Return the [x, y] coordinate for the center point of the cell that contains the specified text.  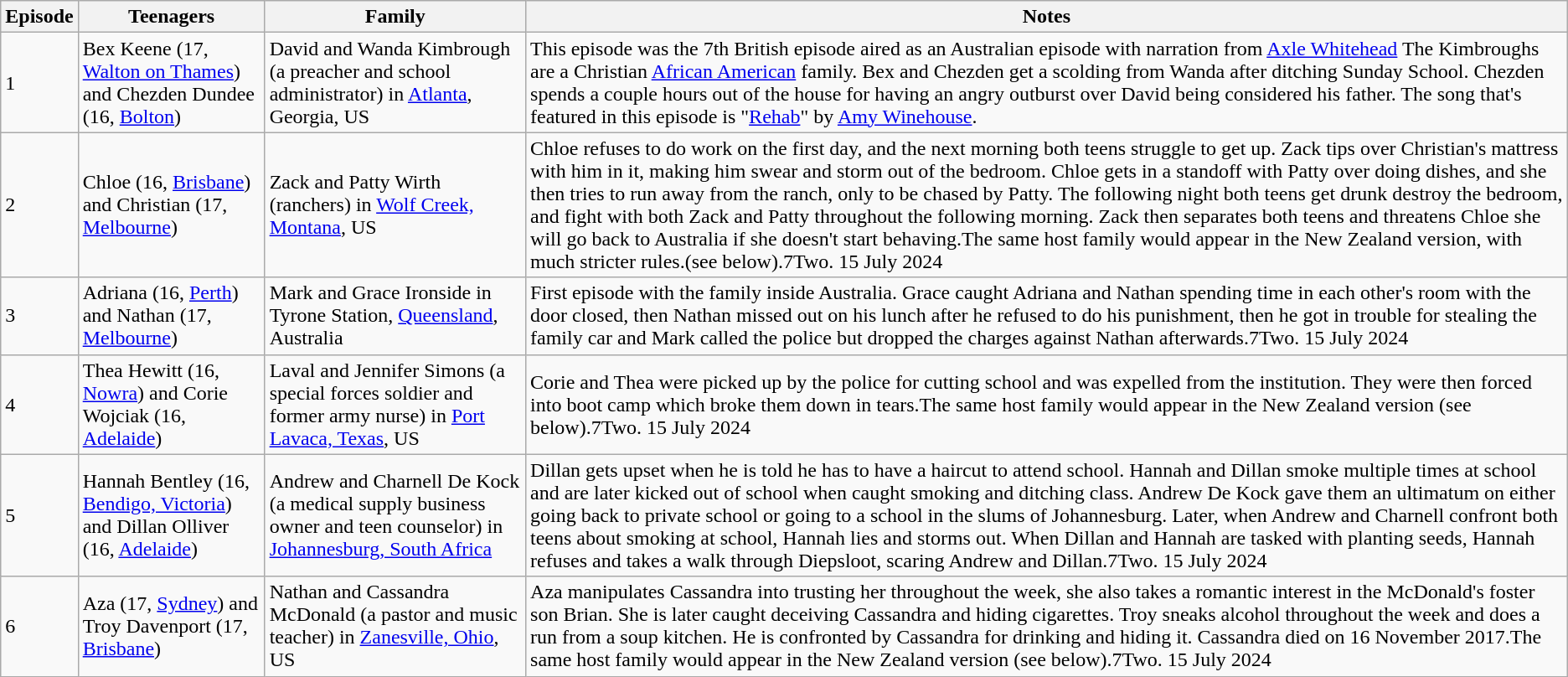
5 [39, 515]
1 [39, 82]
4 [39, 404]
Mark and Grace Ironside in Tyrone Station, Queensland, Australia [395, 316]
Episode [39, 17]
6 [39, 627]
Adriana (16, Perth) and Nathan (17, Melbourne) [171, 316]
Thea Hewitt (16, Nowra) and Corie Wojciak (16, Adelaide) [171, 404]
Zack and Patty Wirth (ranchers) in Wolf Creek, Montana, US [395, 204]
Laval and Jennifer Simons (a special forces soldier and former army nurse) in Port Lavaca, Texas, US [395, 404]
Family [395, 17]
Hannah Bentley (16, Bendigo, Victoria) and Dillan Olliver (16, Adelaide) [171, 515]
3 [39, 316]
Chloe (16, Brisbane) and Christian (17, Melbourne) [171, 204]
Aza (17, Sydney) and Troy Davenport (17, Brisbane) [171, 627]
David and Wanda Kimbrough (a preacher and school administrator) in Atlanta, Georgia, US [395, 82]
Nathan and Cassandra McDonald (a pastor and music teacher) in Zanesville, Ohio, US [395, 627]
Notes [1047, 17]
Andrew and Charnell De Kock (a medical supply business owner and teen counselor) in Johannesburg, South Africa [395, 515]
2 [39, 204]
Bex Keene (17, Walton on Thames) and Chezden Dundee (16, Bolton) [171, 82]
Teenagers [171, 17]
